Pinpoint the cell where the given text exists, returning its (X, Y) midpoint coordinate. 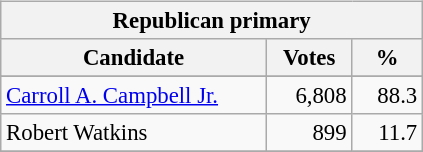
11.7 (388, 133)
6,808 (309, 96)
Carroll A. Campbell Jr. (134, 96)
% (388, 58)
Robert Watkins (134, 133)
Votes (309, 58)
899 (309, 133)
Candidate (134, 58)
Republican primary (212, 21)
88.3 (388, 96)
